Search for the cell housing the specified text and yield its (X, Y) center coordinate. 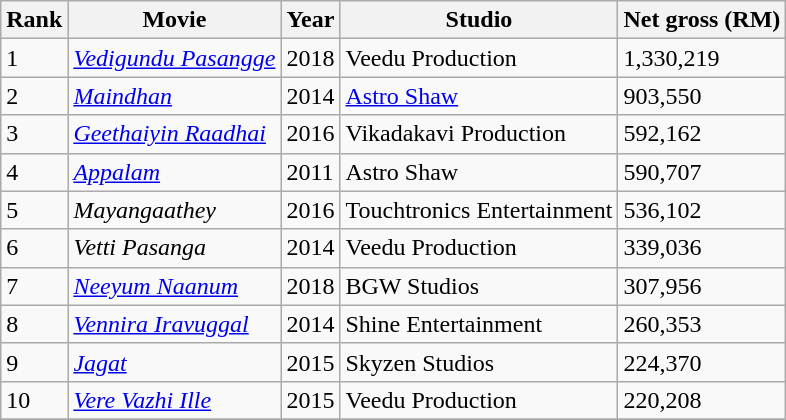
2011 (310, 172)
903,550 (702, 96)
Studio (479, 20)
Geethaiyin Raadhai (174, 134)
7 (34, 286)
Touchtronics Entertainment (479, 210)
Neeyum Naanum (174, 286)
Year (310, 20)
Vere Vazhi Ille (174, 400)
Mayangaathey (174, 210)
260,353 (702, 324)
1 (34, 58)
BGW Studios (479, 286)
220,208 (702, 400)
9 (34, 362)
Shine Entertainment (479, 324)
5 (34, 210)
6 (34, 248)
592,162 (702, 134)
Maindhan (174, 96)
Appalam (174, 172)
Vikadakavi Production (479, 134)
224,370 (702, 362)
339,036 (702, 248)
1,330,219 (702, 58)
Rank (34, 20)
Vedigundu Pasangge (174, 58)
Jagat (174, 362)
3 (34, 134)
536,102 (702, 210)
590,707 (702, 172)
Skyzen Studios (479, 362)
Vennira Iravuggal (174, 324)
4 (34, 172)
Vetti Pasanga (174, 248)
2 (34, 96)
10 (34, 400)
Movie (174, 20)
8 (34, 324)
307,956 (702, 286)
Net gross (RM) (702, 20)
